Detect which cell encompasses the target text, then output its (X, Y) center coordinate. 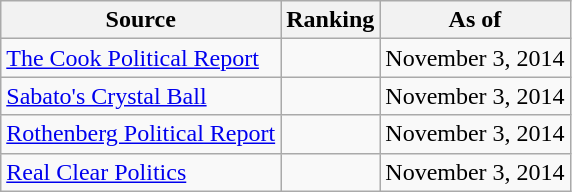
Real Clear Politics (141, 172)
Sabato's Crystal Ball (141, 96)
Rothenberg Political Report (141, 134)
Ranking (330, 20)
Source (141, 20)
As of (475, 20)
The Cook Political Report (141, 58)
